Provide the (x, y) coordinate of the cell's center where the given text is located.  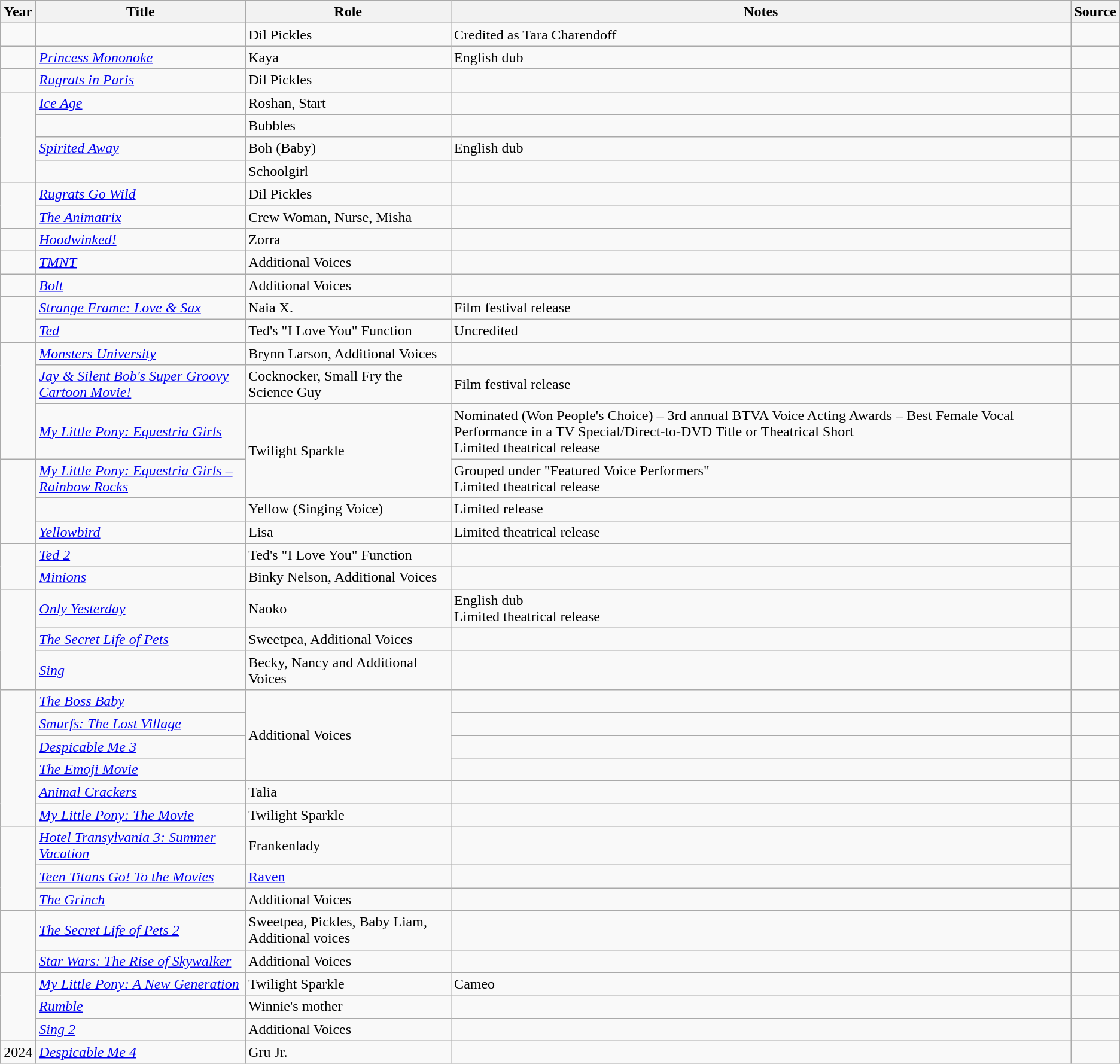
Credited as Tara Charendoff (761, 35)
Limited theatrical release (761, 532)
Rugrats Go Wild (141, 194)
Uncredited (761, 331)
Sweetpea, Additional Voices (348, 639)
Star Wars: The Rise of Skywalker (141, 961)
Notes (761, 12)
Hoodwinked! (141, 239)
Sing (141, 670)
Hotel Transylvania 3: Summer Vacation (141, 846)
The Grinch (141, 899)
English dubLimited theatrical release (761, 608)
My Little Pony: Equestria Girls (141, 431)
Schoolgirl (348, 171)
Teen Titans Go! To the Movies (141, 877)
Monsters University (141, 354)
Year (18, 12)
Yellow (Singing Voice) (348, 509)
Cameo (761, 984)
Naoko (348, 608)
Binky Nelson, Additional Voices (348, 577)
Frankenlady (348, 846)
Raven (348, 877)
My Little Pony: The Movie (141, 815)
Gru Jr. (348, 1052)
The Secret Life of Pets 2 (141, 930)
The Secret Life of Pets (141, 639)
Bolt (141, 285)
Ted 2 (141, 555)
Limited release (761, 509)
Ted (141, 331)
The Animatrix (141, 217)
Lisa (348, 532)
Talia (348, 792)
Kaya (348, 57)
2024 (18, 1052)
The Boss Baby (141, 701)
Ice Age (141, 103)
Despicable Me 4 (141, 1052)
My Little Pony: A New Generation (141, 984)
Jay & Silent Bob's Super Groovy Cartoon Movie! (141, 384)
Animal Crackers (141, 792)
Becky, Nancy and Additional Voices (348, 670)
Sing 2 (141, 1029)
Grouped under "Featured Voice Performers"Limited theatrical release (761, 479)
Role (348, 12)
Strange Frame: Love & Sax (141, 308)
Zorra (348, 239)
Bubbles (348, 126)
Boh (Baby) (348, 148)
My Little Pony: Equestria Girls – Rainbow Rocks (141, 479)
Princess Mononoke (141, 57)
Despicable Me 3 (141, 746)
Smurfs: The Lost Village (141, 723)
Roshan, Start (348, 103)
Title (141, 12)
Crew Woman, Nurse, Misha (348, 217)
Naia X. (348, 308)
Rumble (141, 1007)
TMNT (141, 262)
Only Yesterday (141, 608)
Sweetpea, Pickles, Baby Liam, Additional voices (348, 930)
Minions (141, 577)
Source (1095, 12)
Spirited Away (141, 148)
Rugrats in Paris (141, 80)
Yellowbird (141, 532)
The Emoji Movie (141, 770)
Cocknocker, Small Fry the Science Guy (348, 384)
Winnie's mother (348, 1007)
Brynn Larson, Additional Voices (348, 354)
